Find where the given text appears and provide that cell's center as [x, y] coordinate. 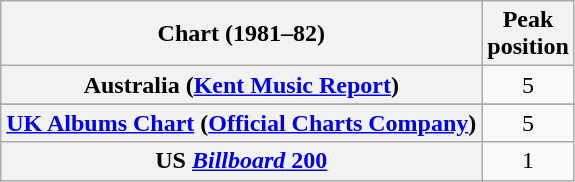
1 [528, 161]
Chart (1981–82) [242, 34]
Australia (Kent Music Report) [242, 85]
UK Albums Chart (Official Charts Company) [242, 123]
Peakposition [528, 34]
US Billboard 200 [242, 161]
